Pinpoint the cell where the given text exists, returning its [X, Y] midpoint coordinate. 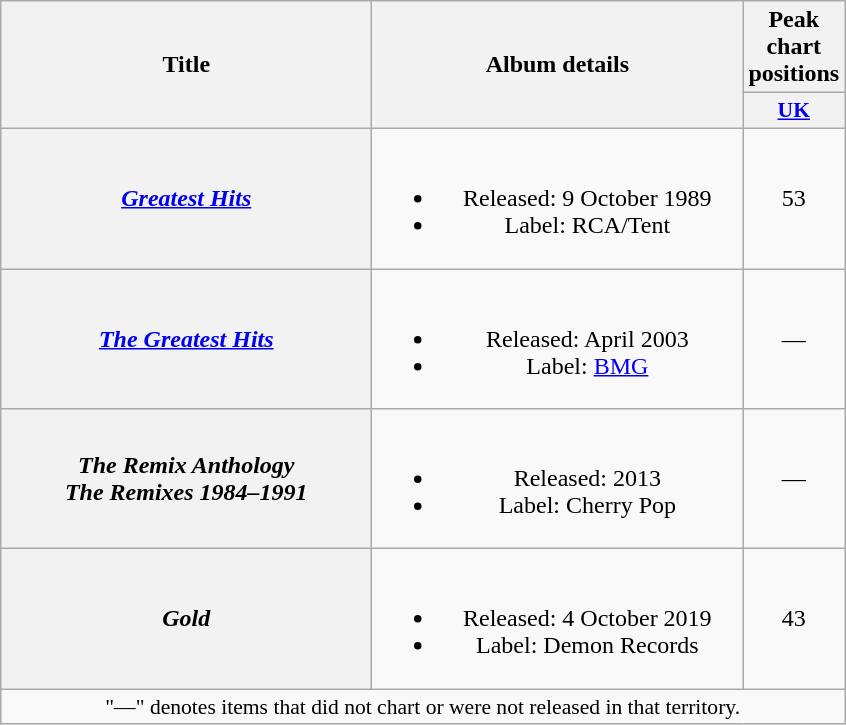
The Remix AnthologyThe Remixes 1984–1991 [186, 479]
Peak chart positions [794, 47]
53 [794, 198]
Gold [186, 619]
43 [794, 619]
Title [186, 65]
Released: 4 October 2019Label: Demon Records [558, 619]
"—" denotes items that did not chart or were not released in that territory. [423, 707]
Released: 9 October 1989Label: RCA/Tent [558, 198]
The Greatest Hits [186, 338]
Album details [558, 65]
Greatest Hits [186, 198]
Released: 2013Label: Cherry Pop [558, 479]
Released: April 2003Label: BMG [558, 338]
UK [794, 111]
